Capture the cell that displays the provided text and extract its (X, Y) central coordinate. 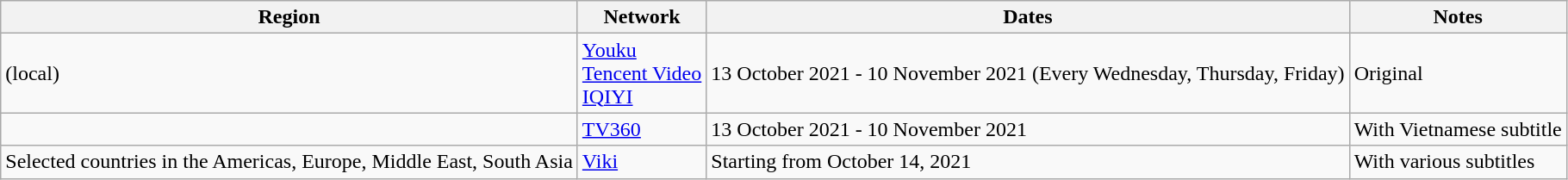
Viki (641, 162)
Original (1458, 73)
Notes (1458, 17)
Starting from October 14, 2021 (1028, 162)
Dates (1028, 17)
TV360 (641, 129)
13 October 2021 - 10 November 2021 (1028, 129)
Network (641, 17)
Selected countries in the Americas, Europe, Middle East, South Asia (289, 162)
(local) (289, 73)
13 October 2021 - 10 November 2021 (Every Wednesday, Thursday, Friday) (1028, 73)
Youku Tencent Video IQIYI (641, 73)
Region (289, 17)
With Vietnamese subtitle (1458, 129)
With various subtitles (1458, 162)
